Search for the cell housing the specified text and yield its [X, Y] center coordinate. 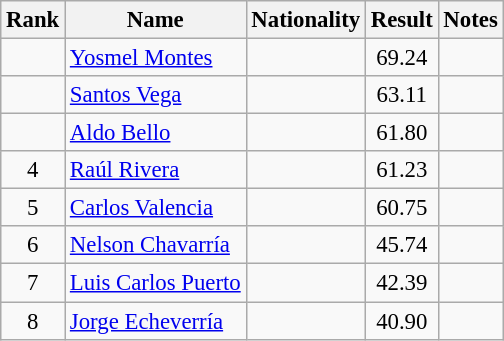
42.39 [402, 283]
Luis Carlos Puerto [156, 283]
45.74 [402, 245]
Nationality [306, 20]
Result [402, 20]
8 [33, 321]
Santos Vega [156, 95]
40.90 [402, 321]
Name [156, 20]
4 [33, 170]
61.80 [402, 133]
63.11 [402, 95]
61.23 [402, 170]
Aldo Bello [156, 133]
7 [33, 283]
6 [33, 245]
Yosmel Montes [156, 58]
Raúl Rivera [156, 170]
Jorge Echeverría [156, 321]
69.24 [402, 58]
Notes [470, 20]
60.75 [402, 208]
5 [33, 208]
Nelson Chavarría [156, 245]
Carlos Valencia [156, 208]
Rank [33, 20]
